Identify which cell holds the provided text, then report its [X, Y] central coordinate. 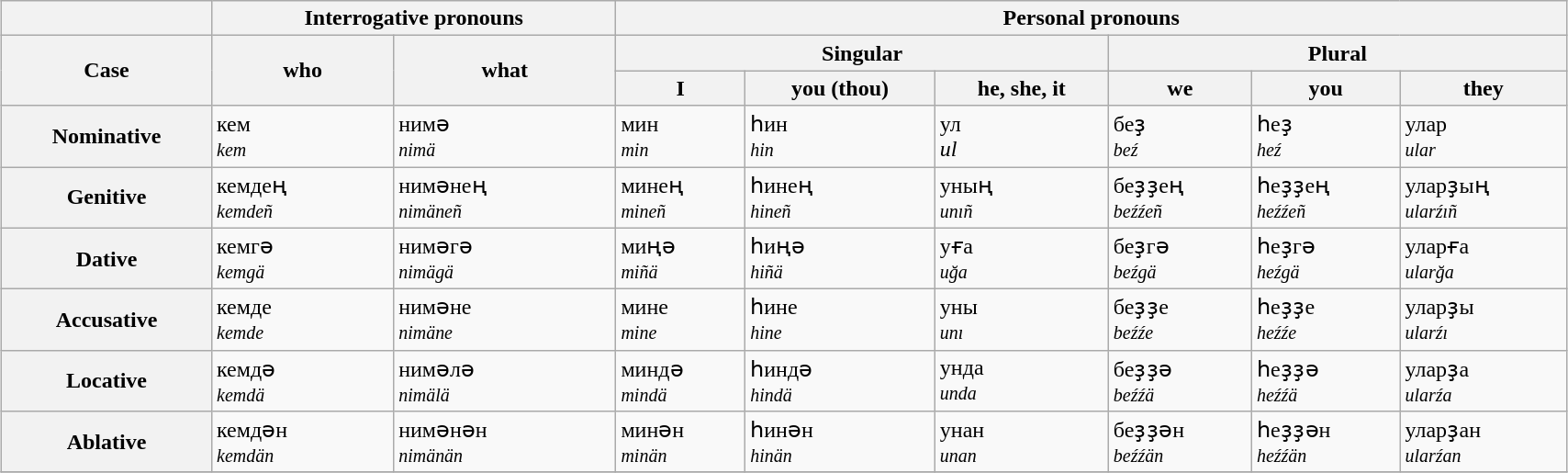
you [1326, 88]
Dative [106, 259]
уларular [1484, 136]
Interrogative pronouns [413, 18]
Case [106, 71]
you (thou) [841, 88]
уларға ularğa [1484, 259]
уныңunıñ [1021, 198]
беҙҙәbeźźä [1180, 380]
кемгәkemgä [302, 259]
уларҙанularźan [1484, 443]
кемдеkemde [302, 320]
Genitive [106, 198]
миңәmiñä [681, 259]
нимәnimä [505, 136]
Nominative [106, 136]
һинәнhinän [841, 443]
беҙҙәнbeźźän [1180, 443]
they [1484, 88]
беҙҙеbeźźe [1180, 320]
һиңәhiñä [841, 259]
һиндәhindä [841, 380]
минеңmineñ [681, 198]
миндәmindä [681, 380]
who [302, 71]
улul [1021, 136]
уларҙаularźa [1484, 380]
Plural [1337, 53]
уларҙыңularźıñ [1484, 198]
һеҙҙеheźźe [1326, 320]
Personal pronouns [1092, 18]
беҙгәbeźgä [1180, 259]
һеҙҙеңheźźeñ [1326, 198]
кемдәнkemdän [302, 443]
нимәгәnimägä [505, 259]
унанunan [1021, 443]
нимәнеңnimäneñ [505, 198]
минmin [681, 136]
уларҙыularźı [1484, 320]
кемдәkemdä [302, 380]
һинhin [841, 136]
уғаuğa [1021, 259]
нимәнеnimäne [505, 320]
нимәнәнnimänän [505, 443]
минәнminän [681, 443]
һеҙҙәheźźä [1326, 380]
Locative [106, 380]
Ablative [106, 443]
Singular [862, 53]
уныunı [1021, 320]
I [681, 88]
he, she, it [1021, 88]
кемkem [302, 136]
һеҙheź [1326, 136]
беҙҙеңbeźźeñ [1180, 198]
кемдеңkemdeñ [302, 198]
беҙbeź [1180, 136]
Accusative [106, 320]
ундаunda [1021, 380]
һинеhine [841, 320]
what [505, 71]
минеmine [681, 320]
һеҙгәheźgä [1326, 259]
нимәләnimälä [505, 380]
һеҙҙәнheźźän [1326, 443]
һинеңhineñ [841, 198]
we [1180, 88]
